Output the [x, y] coordinate of the center of the cell containing the given text.  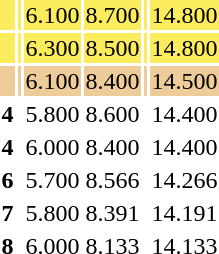
6 [8, 180]
14.266 [184, 180]
7 [8, 213]
6.000 [52, 147]
8.700 [112, 15]
8.566 [112, 180]
14.500 [184, 81]
6.300 [52, 48]
8.391 [112, 213]
8.600 [112, 114]
5.700 [52, 180]
8.500 [112, 48]
14.191 [184, 213]
